Pinpoint the cell where the given text exists, returning its (x, y) midpoint coordinate. 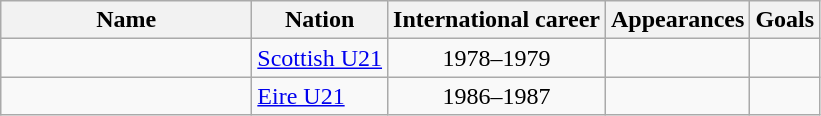
Eire U21 (320, 96)
1986–1987 (497, 96)
Name (126, 20)
Nation (320, 20)
Appearances (677, 20)
1978–1979 (497, 58)
Scottish U21 (320, 58)
Goals (785, 20)
International career (497, 20)
